Detect which cell encompasses the target text, then output its (x, y) center coordinate. 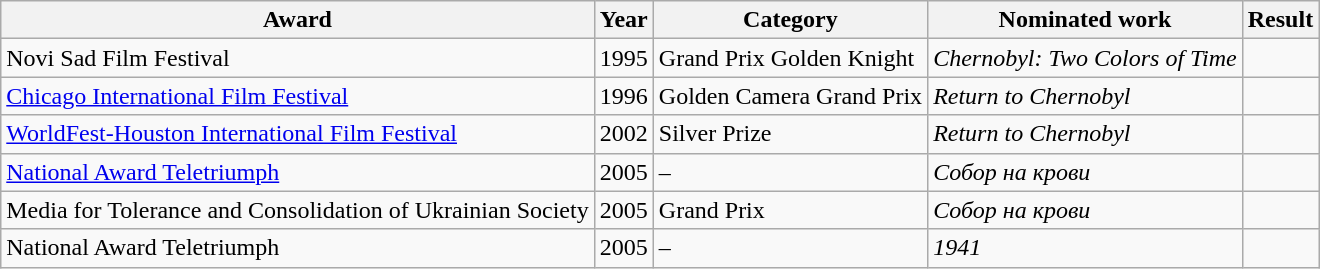
Chernobyl: Two Colors of Time (1086, 58)
Silver Prize (790, 134)
2002 (624, 134)
Year (624, 20)
Golden Camera Grand Prix (790, 96)
1996 (624, 96)
Grand Prix Golden Knight (790, 58)
Category (790, 20)
Result (1280, 20)
WorldFest-Houston International Film Festival (298, 134)
Nominated work (1086, 20)
Grand Prix (790, 210)
1941 (1086, 248)
Chicago International Film Festival (298, 96)
Award (298, 20)
Media for Tolerance and Consolidation of Ukrainian Society (298, 210)
1995 (624, 58)
Novi Sad Film Festival (298, 58)
